Detect which cell encompasses the target text, then output its (x, y) center coordinate. 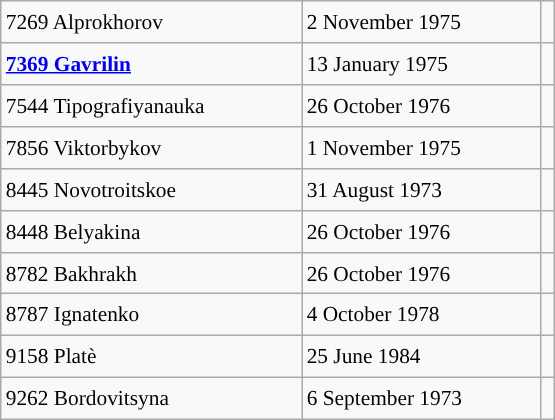
7269 Alprokhorov (152, 22)
31 August 1973 (421, 189)
9262 Bordovitsyna (152, 399)
2 November 1975 (421, 22)
13 January 1975 (421, 64)
8782 Bakhrakh (152, 273)
1 November 1975 (421, 148)
7544 Tipografiyanauka (152, 106)
7856 Viktorbykov (152, 148)
6 September 1973 (421, 399)
9158 Platè (152, 357)
8787 Ignatenko (152, 315)
7369 Gavrilin (152, 64)
25 June 1984 (421, 357)
8448 Belyakina (152, 231)
4 October 1978 (421, 315)
8445 Novotroitskoe (152, 189)
